Return the [x, y] coordinate for the center point of the cell that contains the specified text.  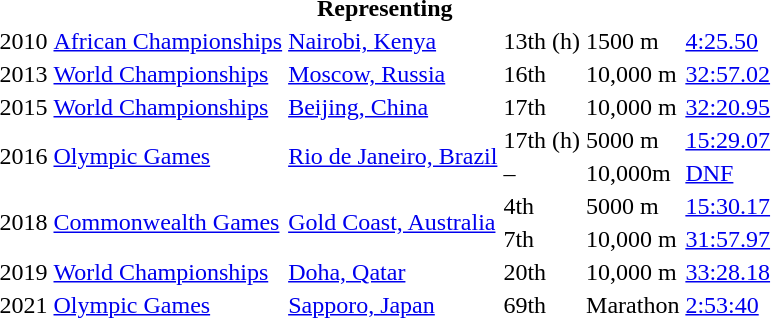
16th [542, 74]
Moscow, Russia [393, 74]
10,000m [633, 173]
17th [542, 107]
20th [542, 272]
13th (h) [542, 41]
Rio de Janeiro, Brazil [393, 156]
Olympic Games [168, 156]
Beijing, China [393, 107]
Nairobi, Kenya [393, 41]
Commonwealth Games [168, 222]
Gold Coast, Australia [393, 222]
African Championships [168, 41]
4th [542, 206]
Doha, Qatar [393, 272]
– [542, 173]
17th (h) [542, 140]
7th [542, 239]
1500 m [633, 41]
